Return (X, Y) of the center of cell containing provided text 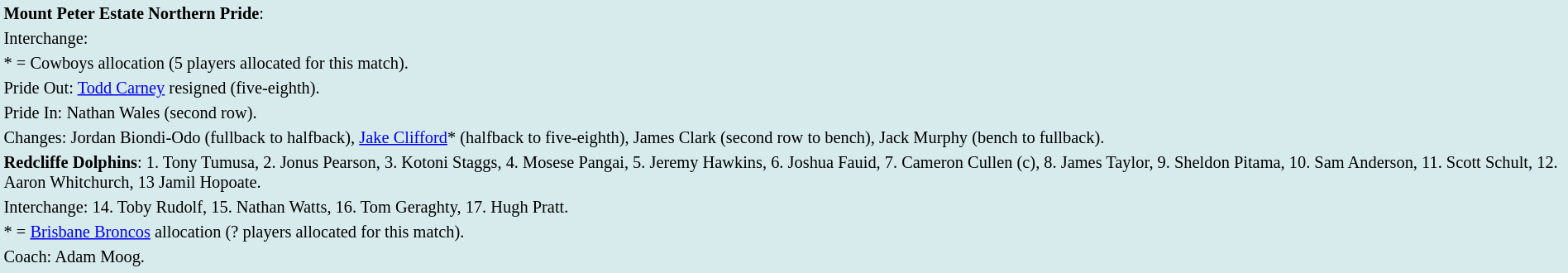
Mount Peter Estate Northern Pride: (784, 13)
* = Brisbane Broncos allocation (? players allocated for this match). (784, 232)
Pride In: Nathan Wales (second row). (784, 113)
* = Cowboys allocation (5 players allocated for this match). (784, 63)
Interchange: (784, 38)
Interchange: 14. Toby Rudolf, 15. Nathan Watts, 16. Tom Geraghty, 17. Hugh Pratt. (784, 207)
Pride Out: Todd Carney resigned (five-eighth). (784, 88)
Coach: Adam Moog. (784, 256)
